Pinpoint the cell where the given text exists, returning its (X, Y) midpoint coordinate. 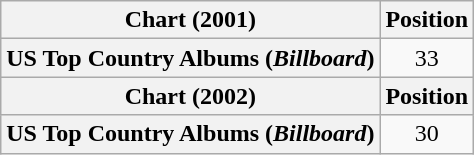
33 (427, 58)
Chart (2001) (190, 20)
Chart (2002) (190, 96)
30 (427, 134)
